Scan for the cell matching the given text and deliver its (X, Y) coordinate at center. 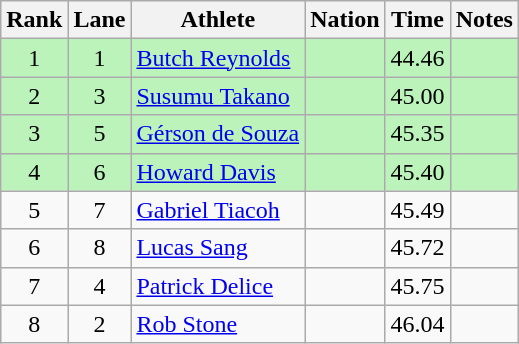
45.72 (418, 248)
Howard Davis (218, 172)
Butch Reynolds (218, 58)
45.75 (418, 286)
45.00 (418, 96)
Patrick Delice (218, 286)
Athlete (218, 20)
45.35 (418, 134)
Lane (100, 20)
Nation (345, 20)
Rank (34, 20)
Gérson de Souza (218, 134)
Notes (484, 20)
Lucas Sang (218, 248)
Susumu Takano (218, 96)
Time (418, 20)
45.40 (418, 172)
45.49 (418, 210)
Gabriel Tiacoh (218, 210)
Rob Stone (218, 324)
46.04 (418, 324)
44.46 (418, 58)
